Identify which cell holds the provided text, then report its (x, y) central coordinate. 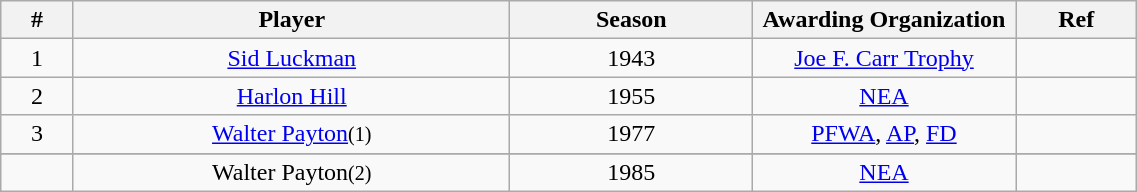
1985 (631, 172)
# (38, 20)
1 (38, 58)
Player (291, 20)
1955 (631, 96)
Season (631, 20)
Ref (1076, 20)
PFWA, AP, FD (884, 134)
1943 (631, 58)
Walter Payton(2) (291, 172)
Joe F. Carr Trophy (884, 58)
Walter Payton(1) (291, 134)
Awarding Organization (884, 20)
2 (38, 96)
3 (38, 134)
1977 (631, 134)
Sid Luckman (291, 58)
Harlon Hill (291, 96)
